Capture the cell that displays the provided text and extract its (X, Y) central coordinate. 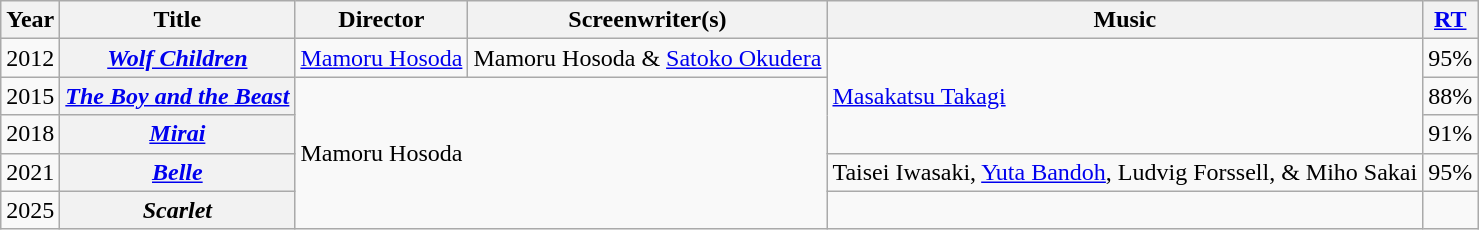
Mamoru Hosoda & Satoko Okudera (648, 58)
2015 (30, 96)
Mirai (178, 134)
Scarlet (178, 210)
Music (1125, 20)
Wolf Children (178, 58)
Masakatsu Takagi (1125, 96)
The Boy and the Beast (178, 96)
Director (382, 20)
2021 (30, 172)
2018 (30, 134)
Screenwriter(s) (648, 20)
RT (1450, 20)
Title (178, 20)
Taisei Iwasaki, Yuta Bandoh, Ludvig Forssell, & Miho Sakai (1125, 172)
91% (1450, 134)
Year (30, 20)
88% (1450, 96)
2012 (30, 58)
2025 (30, 210)
Belle (178, 172)
